Scan for the cell matching the given text and deliver its (X, Y) coordinate at center. 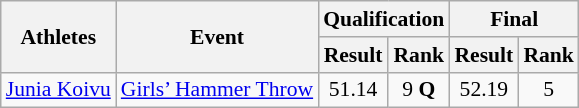
Qualification (384, 19)
51.14 (353, 90)
Girls’ Hammer Throw (217, 90)
5 (548, 90)
Athletes (58, 36)
Final (514, 19)
52.19 (484, 90)
9 Q (418, 90)
Junia Koivu (58, 90)
Event (217, 36)
